Extract the (x, y) coordinate from the center of the cell holding the provided text.  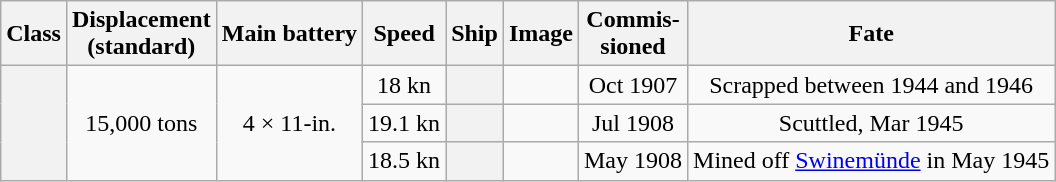
Speed (404, 34)
Main battery (289, 34)
18 kn (404, 85)
19.1 kn (404, 123)
May 1908 (632, 161)
Displacement(standard) (141, 34)
Jul 1908 (632, 123)
Image (540, 34)
Fate (872, 34)
15,000 tons (141, 123)
Oct 1907 (632, 85)
Ship (475, 34)
Commis-sioned (632, 34)
Mined off Swinemünde in May 1945 (872, 161)
4 × 11-in. (289, 123)
Class (34, 34)
18.5 kn (404, 161)
Scrapped between 1944 and 1946 (872, 85)
Scuttled, Mar 1945 (872, 123)
